Scan for the cell matching the given text and deliver its (x, y) coordinate at center. 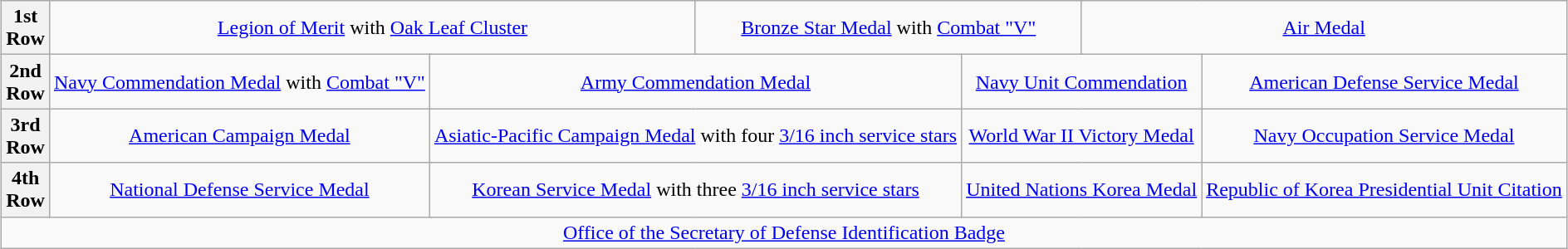
Republic of Korea Presidential Unit Citation (1384, 189)
World War II Victory Medal (1081, 136)
National Defense Service Medal (239, 189)
Navy Occupation Service Medal (1384, 136)
Army Commendation Medal (695, 81)
American Campaign Medal (239, 136)
Air Medal (1324, 28)
4thRow (26, 189)
1stRow (26, 28)
Korean Service Medal with three 3/16 inch service stars (695, 189)
Bronze Star Medal with Combat "V" (889, 28)
Asiatic-Pacific Campaign Medal with four 3/16 inch service stars (695, 136)
Legion of Merit with Oak Leaf Cluster (372, 28)
Navy Commendation Medal with Combat "V" (239, 81)
American Defense Service Medal (1384, 81)
2ndRow (26, 81)
3rdRow (26, 136)
United Nations Korea Medal (1081, 189)
Office of the Secretary of Defense Identification Badge (784, 232)
Navy Unit Commendation (1081, 81)
